Determine the (X, Y) coordinate at the center of the cell enclosing the given text.  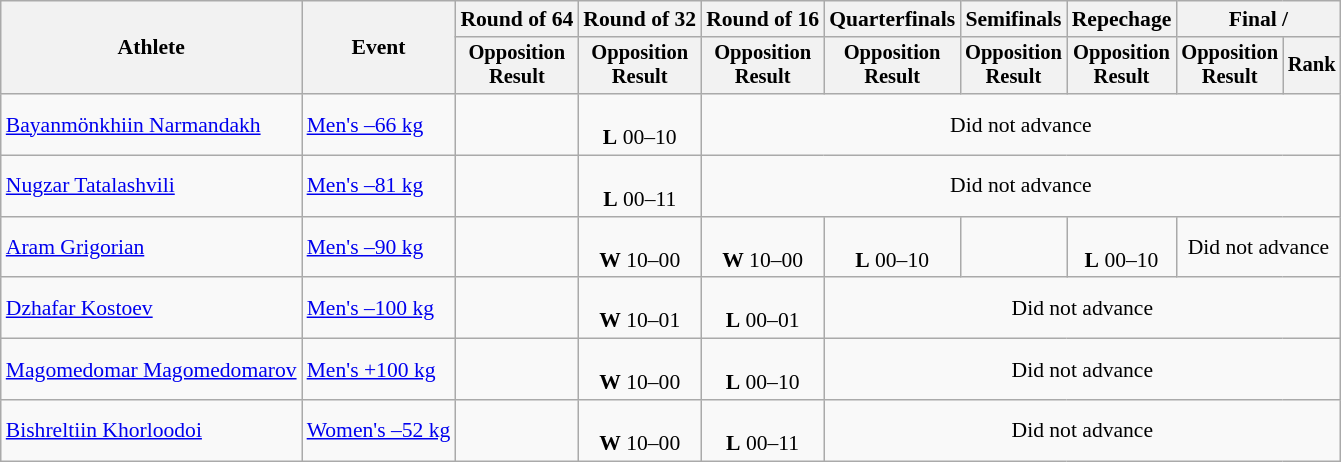
Magomedomar Magomedomarov (152, 370)
Women's –52 kg (379, 430)
Semifinals (1014, 19)
Quarterfinals (892, 19)
Repechage (1122, 19)
Nugzar Tatalashvili (152, 186)
Men's –100 kg (379, 308)
Event (379, 48)
Bayanmönkhiin Narmandakh (152, 124)
Round of 16 (762, 19)
Aram Grigorian (152, 248)
W 10–01 (640, 308)
Rank (1312, 66)
Men's –81 kg (379, 186)
Round of 32 (640, 19)
Dzhafar Kostoev (152, 308)
L 00–01 (762, 308)
Final / (1258, 19)
Men's –66 kg (379, 124)
Athlete (152, 48)
Bishreltiin Khorloodoi (152, 430)
Men's +100 kg (379, 370)
Men's –90 kg (379, 248)
Round of 64 (516, 19)
